Capture the cell that displays the provided text and extract its (X, Y) central coordinate. 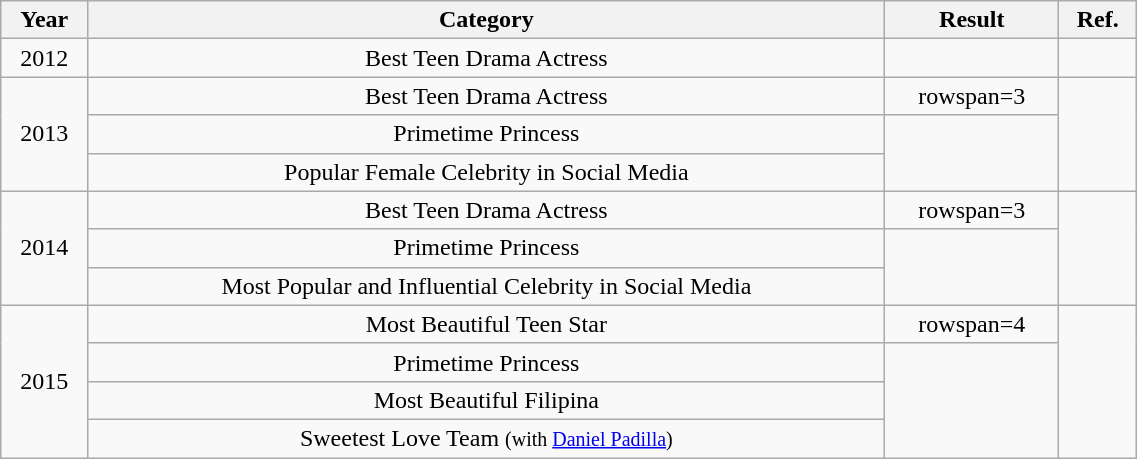
rowspan=4 (972, 324)
Ref. (1098, 20)
2015 (44, 381)
2012 (44, 58)
Most Beautiful Filipina (486, 400)
Result (972, 20)
Sweetest Love Team (with Daniel Padilla) (486, 438)
2013 (44, 134)
2014 (44, 248)
Popular Female Celebrity in Social Media (486, 172)
Most Beautiful Teen Star (486, 324)
Year (44, 20)
Category (486, 20)
Most Popular and Influential Celebrity in Social Media (486, 286)
